Provide the [X, Y] coordinate of the cell's center where the given text is located.  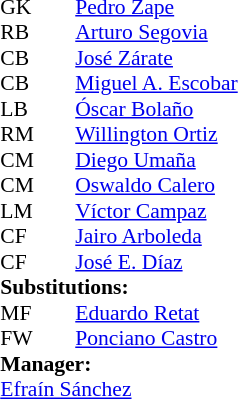
Oswaldo Calero [156, 185]
José E. Díaz [156, 262]
Miguel A. Escobar [156, 83]
Diego Umaña [156, 160]
Substitutions: [118, 287]
MF [19, 313]
Arturo Segovia [156, 33]
LM [19, 211]
LB [19, 109]
Manager: [118, 364]
Jairo Arboleda [156, 237]
FW [19, 339]
Willington Ortiz [156, 135]
Eduardo Retat [156, 313]
RM [19, 135]
Ponciano Castro [156, 339]
Óscar Bolaño [156, 109]
José Zárate [156, 58]
Víctor Campaz [156, 211]
RB [19, 33]
